Capture the cell that displays the provided text and extract its [X, Y] central coordinate. 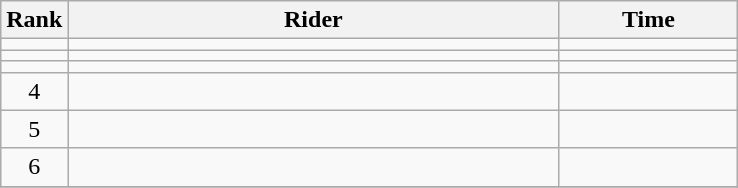
6 [34, 167]
5 [34, 129]
Rider [314, 20]
Rank [34, 20]
Time [648, 20]
4 [34, 91]
